Return the (x, y) coordinate for the center point of the cell that contains the specified text.  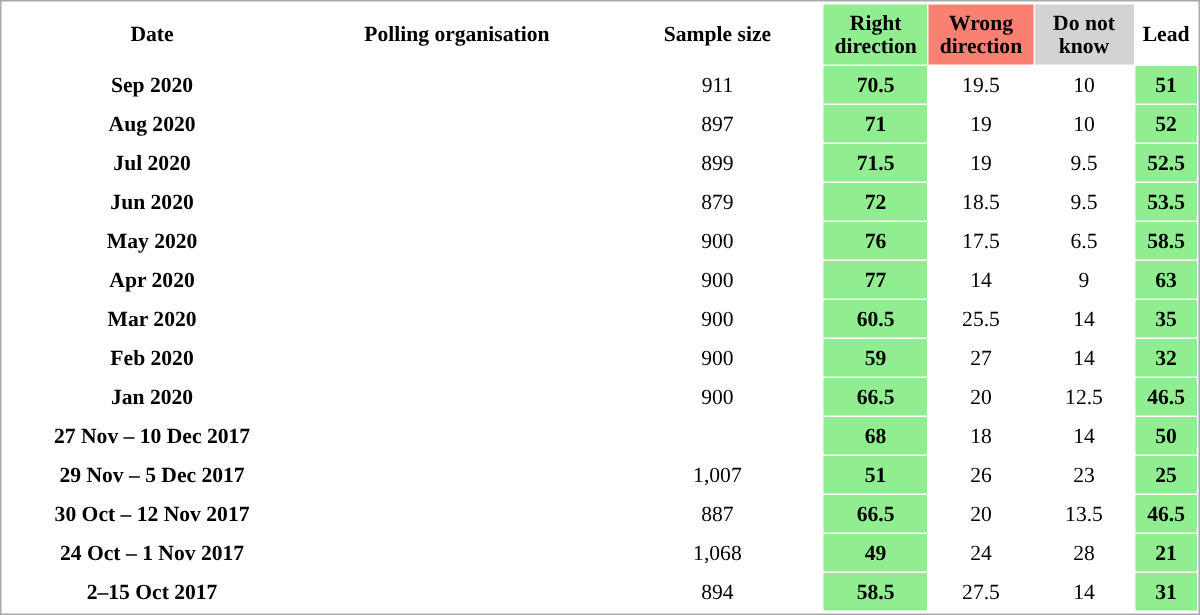
31 (1166, 592)
53.5 (1166, 202)
52.5 (1166, 163)
35 (1166, 319)
25.5 (981, 319)
27 Nov – 10 Dec 2017 (152, 436)
12.5 (1084, 397)
60.5 (876, 319)
18.5 (981, 202)
25 (1166, 475)
6.5 (1084, 241)
Polling organisation (458, 34)
59 (876, 358)
897 (718, 124)
19.5 (981, 85)
49 (876, 553)
887 (718, 514)
1,068 (718, 553)
1,007 (718, 475)
Right direction (876, 34)
Date (152, 34)
Feb 2020 (152, 358)
911 (718, 85)
Jun 2020 (152, 202)
Mar 2020 (152, 319)
13.5 (1084, 514)
32 (1166, 358)
27 (981, 358)
21 (1166, 553)
72 (876, 202)
70.5 (876, 85)
30 Oct – 12 Nov 2017 (152, 514)
17.5 (981, 241)
Do not know (1084, 34)
May 2020 (152, 241)
9 (1084, 280)
50 (1166, 436)
68 (876, 436)
18 (981, 436)
28 (1084, 553)
2–15 Oct 2017 (152, 592)
27.5 (981, 592)
Wrong direction (981, 34)
Sep 2020 (152, 85)
76 (876, 241)
Aug 2020 (152, 124)
Lead (1166, 34)
77 (876, 280)
Apr 2020 (152, 280)
52 (1166, 124)
23 (1084, 475)
24 (981, 553)
899 (718, 163)
Jul 2020 (152, 163)
Sample size (718, 34)
Jan 2020 (152, 397)
24 Oct – 1 Nov 2017 (152, 553)
71 (876, 124)
63 (1166, 280)
879 (718, 202)
26 (981, 475)
894 (718, 592)
29 Nov – 5 Dec 2017 (152, 475)
71.5 (876, 163)
